Determine the [x, y] coordinate at the center of the cell enclosing the given text.  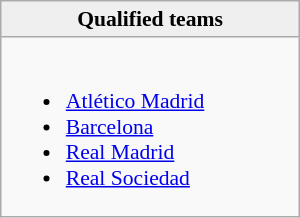
Atlético MadridBarcelonaReal MadridReal Sociedad [150, 128]
Qualified teams [150, 19]
